Search for the cell housing the specified text and yield its [x, y] center coordinate. 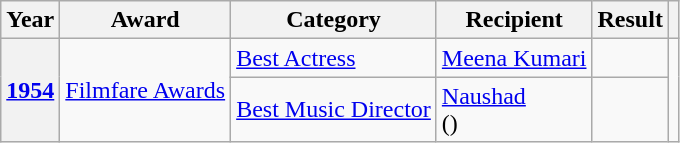
Naushad () [514, 110]
Filmfare Awards [146, 90]
Year [30, 20]
Award [146, 20]
Best Actress [334, 58]
Result [630, 20]
1954 [30, 90]
Category [334, 20]
Recipient [514, 20]
Best Music Director [334, 110]
Meena Kumari [514, 58]
